Return [x, y] of the center of cell containing provided text 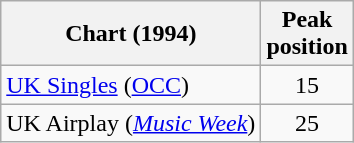
25 [307, 123]
Chart (1994) [131, 34]
UK Singles (OCC) [131, 85]
15 [307, 85]
UK Airplay (Music Week) [131, 123]
Peakposition [307, 34]
